Locate the cell with the specified text and output its (x, y) center coordinate. 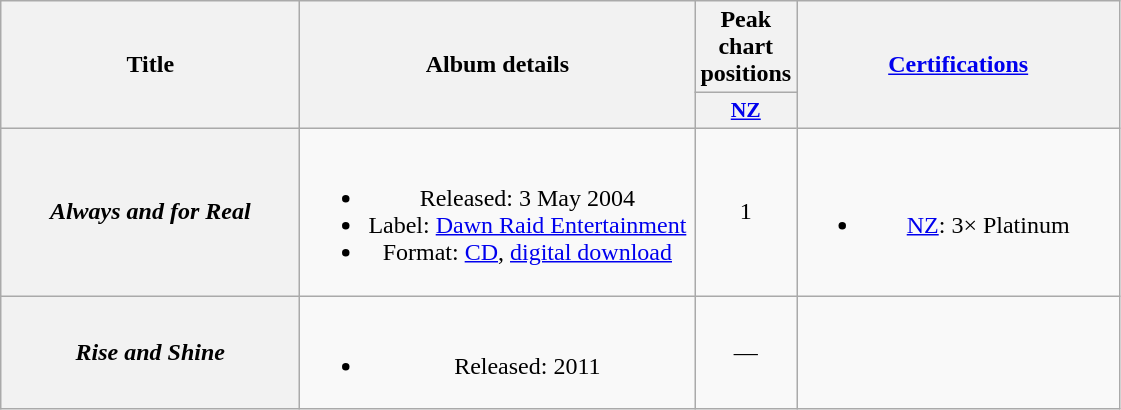
Rise and Shine (150, 352)
Released: 3 May 2004Label: Dawn Raid EntertainmentFormat: CD, digital download (498, 212)
Certifications (958, 65)
Title (150, 65)
Album details (498, 65)
1 (746, 212)
Released: 2011 (498, 352)
Always and for Real (150, 212)
— (746, 352)
NZ: 3× Platinum (958, 212)
Peak chart positions (746, 47)
NZ (746, 111)
